Detect which cell encompasses the target text, then output its [x, y] center coordinate. 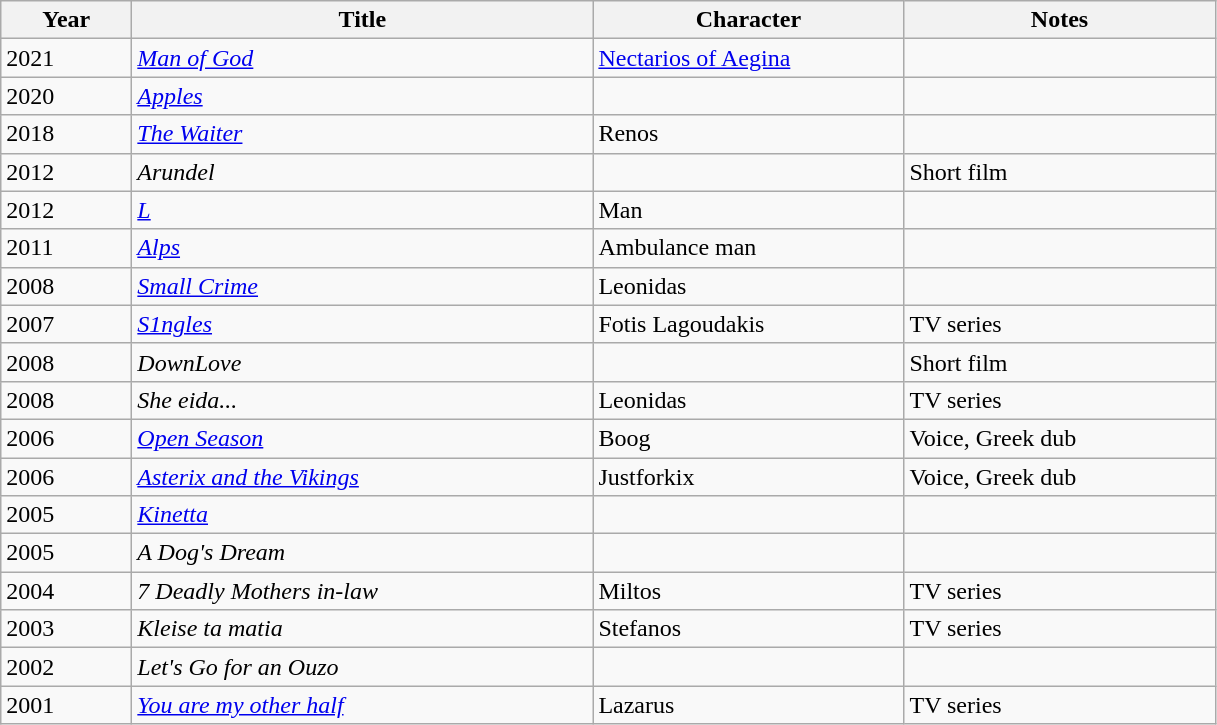
Ambulance man [748, 248]
7 Deadly Mothers in-law [362, 591]
Let's Go for an Ouzo [362, 667]
Open Season [362, 438]
Stefanos [748, 629]
The Waiter [362, 134]
Man of God [362, 58]
Small Crime [362, 286]
Asterix and the Vikings [362, 477]
DownLove [362, 362]
Miltos [748, 591]
Kleise ta matia [362, 629]
Renos [748, 134]
Justforkix [748, 477]
Man [748, 210]
Alps [362, 248]
Title [362, 20]
2003 [66, 629]
2002 [66, 667]
Nectarios of Aegina [748, 58]
Kinetta [362, 515]
2004 [66, 591]
Notes [1060, 20]
Character [748, 20]
2020 [66, 96]
Boog [748, 438]
Lazarus [748, 705]
Apples [362, 96]
S1ngles [362, 324]
2018 [66, 134]
You are my other half [362, 705]
L [362, 210]
A Dog's Dream [362, 553]
2001 [66, 705]
Year [66, 20]
Arundel [362, 172]
2021 [66, 58]
She eida... [362, 400]
Fotis Lagoudakis [748, 324]
2011 [66, 248]
2007 [66, 324]
